Output the [x, y] coordinate of the center of the cell containing the given text.  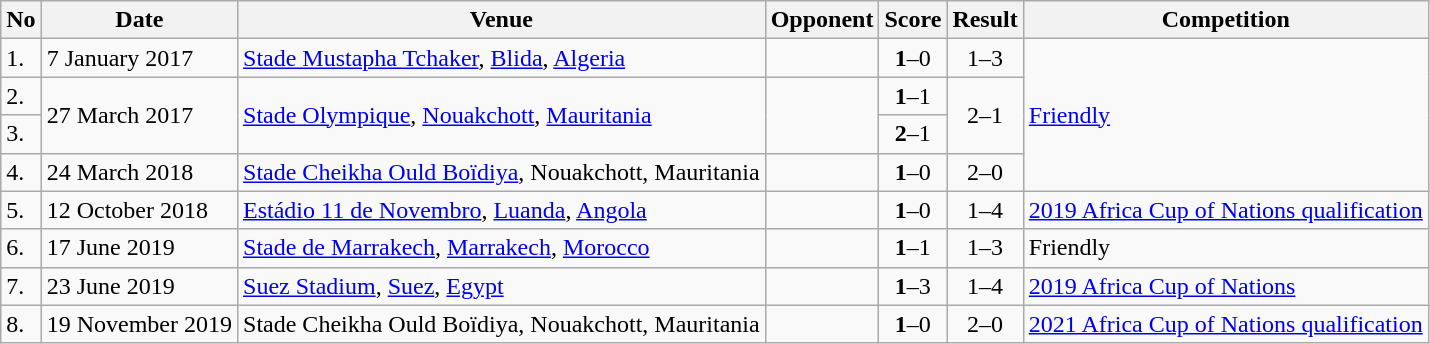
Result [985, 20]
19 November 2019 [139, 324]
No [21, 20]
1. [21, 58]
2021 Africa Cup of Nations qualification [1226, 324]
4. [21, 172]
17 June 2019 [139, 248]
3. [21, 134]
27 March 2017 [139, 115]
Opponent [822, 20]
Suez Stadium, Suez, Egypt [502, 286]
23 June 2019 [139, 286]
Score [913, 20]
12 October 2018 [139, 210]
24 March 2018 [139, 172]
Venue [502, 20]
Estádio 11 de Novembro, Luanda, Angola [502, 210]
8. [21, 324]
Competition [1226, 20]
5. [21, 210]
Stade Olympique, Nouakchott, Mauritania [502, 115]
7 January 2017 [139, 58]
Stade de Marrakech, Marrakech, Morocco [502, 248]
2. [21, 96]
2019 Africa Cup of Nations [1226, 286]
Date [139, 20]
6. [21, 248]
Stade Mustapha Tchaker, Blida, Algeria [502, 58]
2019 Africa Cup of Nations qualification [1226, 210]
7. [21, 286]
